Search for the cell housing the specified text and yield its [x, y] center coordinate. 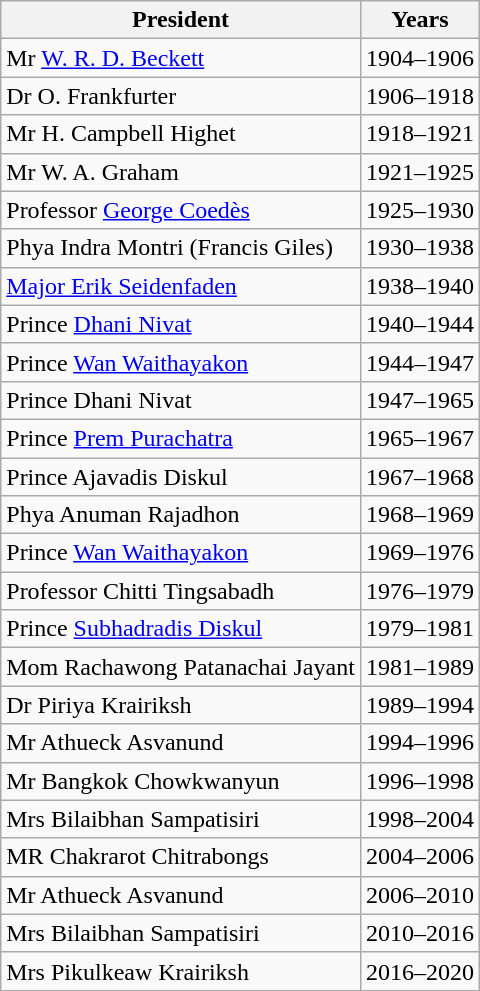
1938–1940 [420, 286]
1906–1918 [420, 96]
2006–2010 [420, 895]
2016–2020 [420, 971]
1994–1996 [420, 743]
1930–1938 [420, 248]
1968–1969 [420, 515]
Mr H. Campbell Highet [181, 134]
1947–1965 [420, 400]
1921–1925 [420, 172]
Mr W. A. Graham [181, 172]
1944–1947 [420, 362]
1989–1994 [420, 705]
Dr O. Frankfurter [181, 96]
1925–1930 [420, 210]
Dr Piriya Krairiksh [181, 705]
1969–1976 [420, 553]
1940–1944 [420, 324]
1965–1967 [420, 438]
Mom Rachawong Patanachai Jayant [181, 667]
Phya Anuman Rajadhon [181, 515]
Phya Indra Montri (Francis Giles) [181, 248]
Mrs Pikulkeaw Krairiksh [181, 971]
President [181, 20]
1981–1989 [420, 667]
MR Chakrarot Chitrabongs [181, 857]
Professor Chitti Tingsabadh [181, 591]
Professor George Coedès [181, 210]
1979–1981 [420, 629]
Mr Bangkok Chowkwanyun [181, 781]
1998–2004 [420, 819]
1996–1998 [420, 781]
Major Erik Seidenfaden [181, 286]
Years [420, 20]
Prince Ajavadis Diskul [181, 477]
1967–1968 [420, 477]
2010–2016 [420, 933]
1904–1906 [420, 58]
Prince Prem Purachatra [181, 438]
Prince Subhadradis Diskul [181, 629]
Mr W. R. D. Beckett [181, 58]
2004–2006 [420, 857]
1918–1921 [420, 134]
1976–1979 [420, 591]
